Determine the (x, y) coordinate at the center of the cell enclosing the given text.  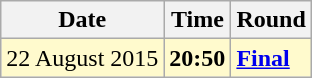
20:50 (198, 58)
Round (271, 20)
Final (271, 58)
Time (198, 20)
Date (82, 20)
22 August 2015 (82, 58)
